Find where the given text appears and provide that cell's center as (x, y) coordinate. 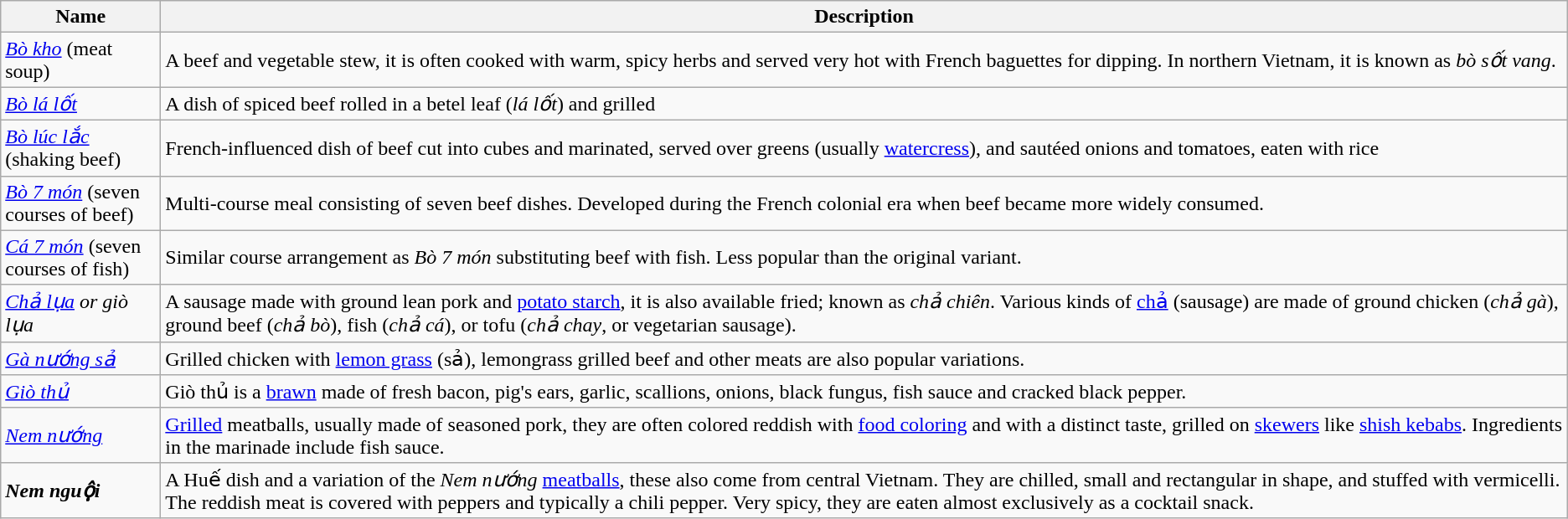
Similar course arrangement as Bò 7 món substituting beef with fish. Less popular than the original variant. (864, 258)
Bò 7 món (seven courses of beef) (80, 203)
Giò thủ is a brawn made of fresh bacon, pig's ears, garlic, scallions, onions, black fungus, fish sauce and cracked black pepper. (864, 392)
Giò thủ (80, 392)
Nem nguội (80, 491)
Bò lúc lắc (shaking beef) (80, 147)
A dish of spiced beef rolled in a betel leaf (lá lốt) and grilled (864, 104)
Gà nướng sả (80, 358)
Chả lụa or giò lụa (80, 313)
Grilled chicken with lemon grass (sả), lemongrass grilled beef and other meats are also popular variations. (864, 358)
Multi-course meal consisting of seven beef dishes. Developed during the French colonial era when beef became more widely consumed. (864, 203)
Bò kho (meat soup) (80, 60)
Nem nướng (80, 435)
Bò lá lốt (80, 104)
Name (80, 17)
Description (864, 17)
Cá 7 món (seven courses of fish) (80, 258)
